Determine the [x, y] coordinate at the center of the cell enclosing the given text.  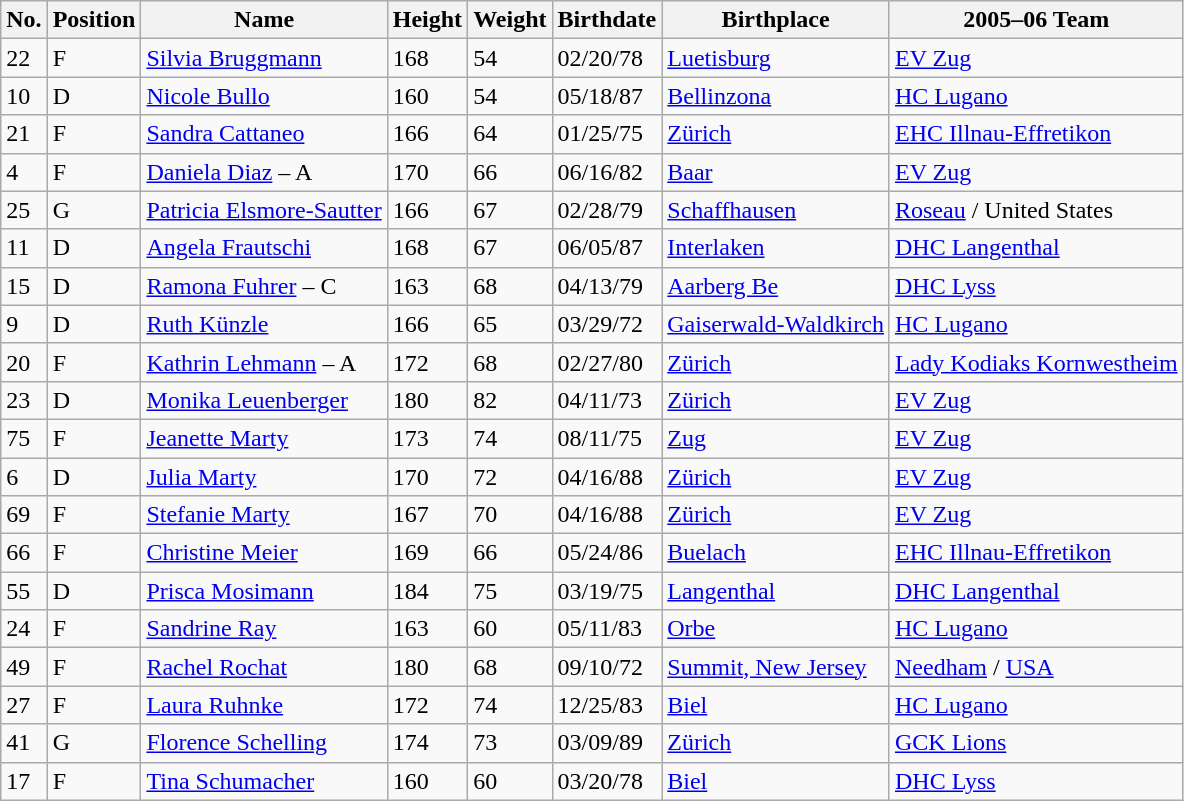
Roseau / United States [1036, 210]
10 [24, 96]
Monika Leuenberger [264, 400]
Sandrine Ray [264, 629]
03/29/72 [607, 324]
06/05/87 [607, 248]
Height [427, 20]
02/20/78 [607, 58]
Lady Kodiaks Kornwestheim [1036, 362]
Gaiserwald-Waldkirch [776, 324]
Birthplace [776, 20]
Baar [776, 172]
69 [24, 515]
Position [94, 20]
Interlaken [776, 248]
49 [24, 667]
12/25/83 [607, 705]
Name [264, 20]
03/20/78 [607, 781]
41 [24, 743]
Christine Meier [264, 553]
Stefanie Marty [264, 515]
70 [510, 515]
Bellinzona [776, 96]
02/28/79 [607, 210]
Rachel Rochat [264, 667]
Silvia Bruggmann [264, 58]
6 [24, 477]
Daniela Diaz – A [264, 172]
27 [24, 705]
173 [427, 438]
20 [24, 362]
Birthdate [607, 20]
GCK Lions [1036, 743]
24 [24, 629]
05/11/83 [607, 629]
Nicole Bullo [264, 96]
04/11/73 [607, 400]
21 [24, 134]
Kathrin Lehmann – A [264, 362]
05/24/86 [607, 553]
25 [24, 210]
Prisca Mosimann [264, 591]
Orbe [776, 629]
4 [24, 172]
Ramona Fuhrer – C [264, 286]
2005–06 Team [1036, 20]
01/25/75 [607, 134]
Patricia Elsmore-Sautter [264, 210]
22 [24, 58]
169 [427, 553]
23 [24, 400]
Florence Schelling [264, 743]
Angela Frautschi [264, 248]
55 [24, 591]
72 [510, 477]
11 [24, 248]
174 [427, 743]
03/09/89 [607, 743]
167 [427, 515]
Julia Marty [264, 477]
Luetisburg [776, 58]
04/13/79 [607, 286]
09/10/72 [607, 667]
Zug [776, 438]
Schaffhausen [776, 210]
64 [510, 134]
Sandra Cattaneo [264, 134]
Weight [510, 20]
15 [24, 286]
Laura Ruhnke [264, 705]
Tina Schumacher [264, 781]
No. [24, 20]
65 [510, 324]
08/11/75 [607, 438]
17 [24, 781]
9 [24, 324]
02/27/80 [607, 362]
05/18/87 [607, 96]
82 [510, 400]
Summit, New Jersey [776, 667]
Aarberg Be [776, 286]
184 [427, 591]
Jeanette Marty [264, 438]
Buelach [776, 553]
Langenthal [776, 591]
Needham / USA [1036, 667]
06/16/82 [607, 172]
03/19/75 [607, 591]
73 [510, 743]
Ruth Künzle [264, 324]
